Locate the cell with the specified text and output its [x, y] center coordinate. 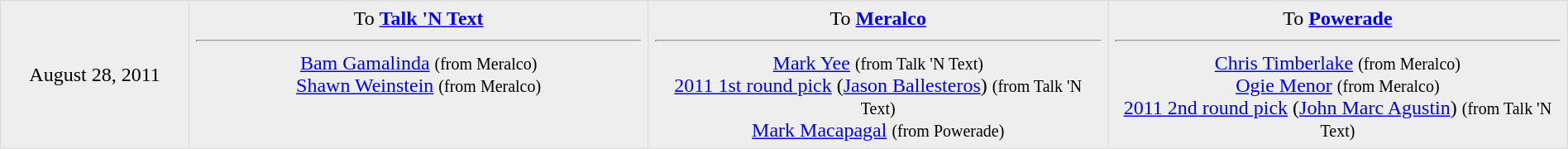
To Talk 'N TextBam Gamalinda (from Meralco) Shawn Weinstein (from Meralco) [418, 74]
To MeralcoMark Yee (from Talk 'N Text) 2011 1st round pick (Jason Ballesteros) (from Talk 'N Text)Mark Macapagal (from Powerade) [878, 74]
August 28, 2011 [95, 74]
To PoweradeChris Timberlake (from Meralco) Ogie Menor (from Meralco) 2011 2nd round pick (John Marc Agustin) (from Talk 'N Text) [1338, 74]
